Search for the cell housing the specified text and yield its (X, Y) center coordinate. 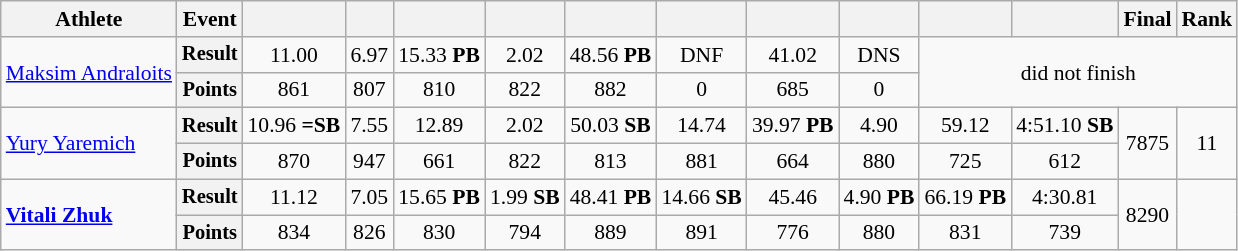
612 (1064, 162)
4.90 PB (880, 197)
Rank (1208, 19)
Final (1147, 19)
39.97 PB (793, 126)
10.96 =SB (294, 126)
664 (793, 162)
1.99 SB (525, 197)
739 (1064, 233)
813 (611, 162)
14.66 SB (702, 197)
881 (702, 162)
DNS (880, 55)
41.02 (793, 55)
Vitali Zhuk (89, 214)
794 (525, 233)
11 (1208, 144)
4:30.81 (1064, 197)
6.97 (369, 55)
685 (793, 90)
11.12 (294, 197)
7875 (1147, 144)
50.03 SB (611, 126)
776 (793, 233)
889 (611, 233)
725 (965, 162)
4.90 (880, 126)
did not finish (1078, 72)
947 (369, 162)
Maksim Andraloits (89, 72)
7.05 (369, 197)
Yury Yaremich (89, 144)
661 (439, 162)
882 (611, 90)
15.33 PB (439, 55)
66.19 PB (965, 197)
15.65 PB (439, 197)
45.46 (793, 197)
810 (439, 90)
826 (369, 233)
Athlete (89, 19)
834 (294, 233)
4:51.10 SB (1064, 126)
8290 (1147, 214)
11.00 (294, 55)
Event (210, 19)
DNF (702, 55)
48.41 PB (611, 197)
891 (702, 233)
831 (965, 233)
7.55 (369, 126)
59.12 (965, 126)
807 (369, 90)
861 (294, 90)
14.74 (702, 126)
870 (294, 162)
48.56 PB (611, 55)
12.89 (439, 126)
830 (439, 233)
